Scan for the cell matching the given text and deliver its (X, Y) coordinate at center. 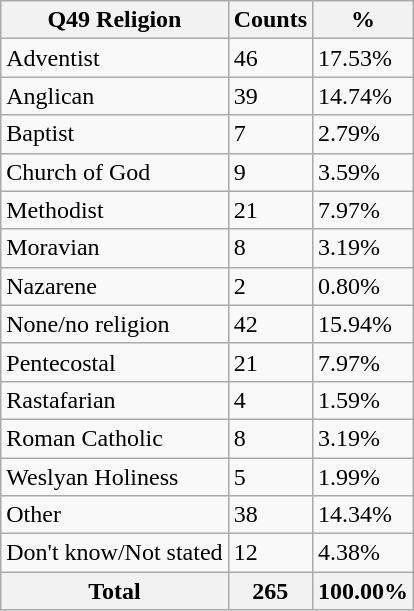
2.79% (364, 134)
100.00% (364, 591)
14.34% (364, 515)
% (364, 20)
Anglican (114, 96)
Don't know/Not stated (114, 553)
1.59% (364, 400)
15.94% (364, 324)
Roman Catholic (114, 438)
42 (270, 324)
4 (270, 400)
Q49 Religion (114, 20)
Church of God (114, 172)
Total (114, 591)
4.38% (364, 553)
Methodist (114, 210)
9 (270, 172)
39 (270, 96)
17.53% (364, 58)
Pentecostal (114, 362)
265 (270, 591)
Other (114, 515)
0.80% (364, 286)
Moravian (114, 248)
Weslyan Holiness (114, 477)
46 (270, 58)
2 (270, 286)
None/no religion (114, 324)
Baptist (114, 134)
5 (270, 477)
Adventist (114, 58)
14.74% (364, 96)
38 (270, 515)
Rastafarian (114, 400)
Nazarene (114, 286)
3.59% (364, 172)
Counts (270, 20)
12 (270, 553)
7 (270, 134)
1.99% (364, 477)
